From the cell containing the given text, extract its center point as (X, Y) coordinate. 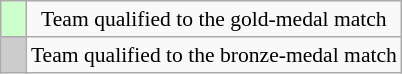
Team qualified to the bronze-medal match (214, 55)
Team qualified to the gold-medal match (214, 19)
